Pinpoint the cell where the given text exists, returning its [X, Y] midpoint coordinate. 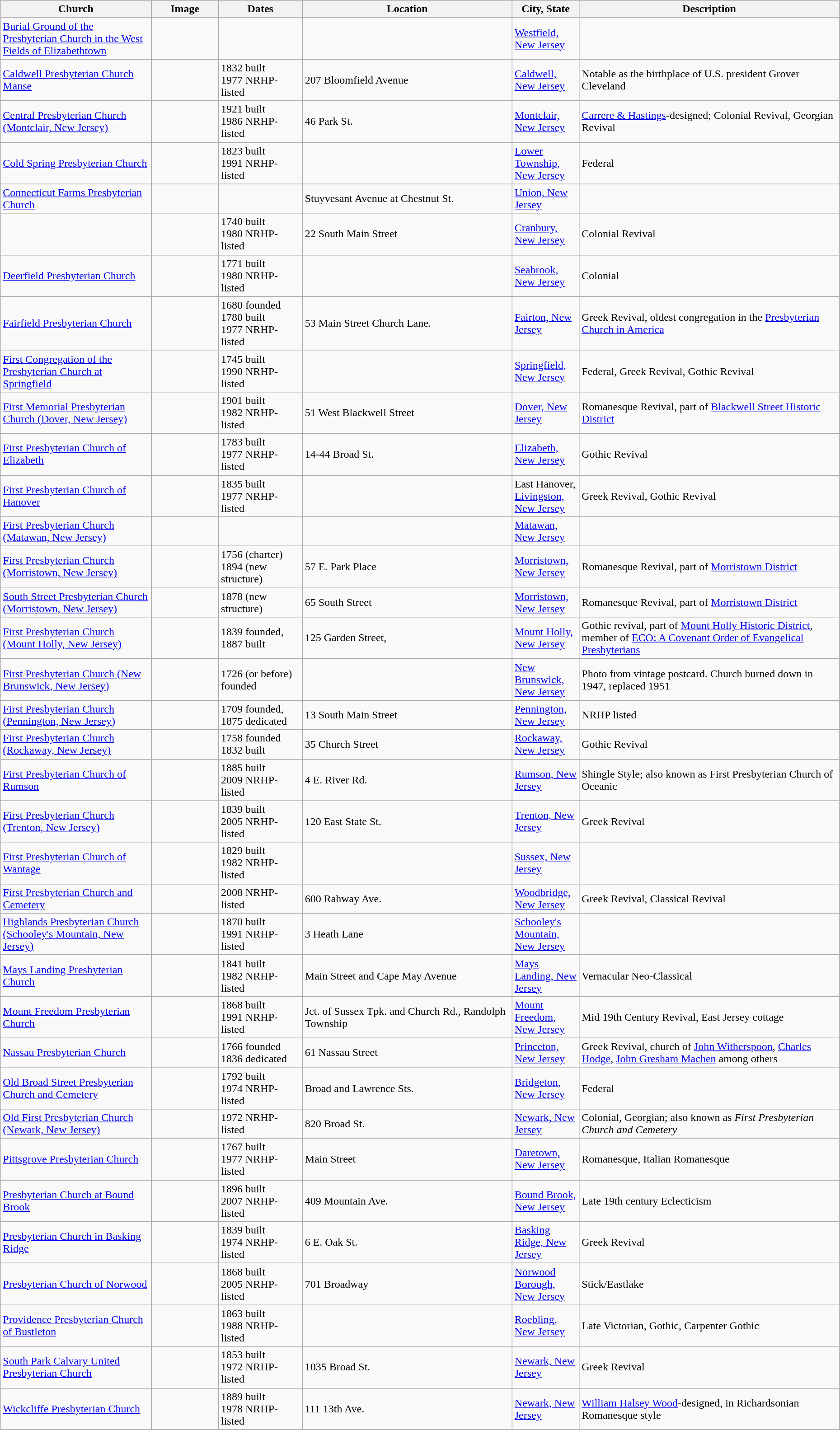
Caldwell, New Jersey [546, 80]
Photo from vintage postcard. Church burned down in 1947, replaced 1951 [709, 680]
First Presbyterian Church (Rockaway, New Jersey) [76, 745]
51 West Blackwell Street [407, 413]
Westfield, New Jersey [546, 38]
Providence Presbyterian Church of Bustleton [76, 1326]
Union, New Jersey [546, 199]
Main Street [407, 1159]
Dover, New Jersey [546, 413]
1901 built1982 NRHP-listed [260, 413]
Jct. of Sussex Tpk. and Church Rd., Randolph Township [407, 1017]
Broad and Lawrence Sts. [407, 1088]
Sussex, New Jersey [546, 863]
First Presbyterian Church (Matawan, New Jersey) [76, 531]
1972 NRHP-listed [260, 1124]
Princeton, New Jersey [546, 1053]
First Presbyterian Church (Morristown, New Jersey) [76, 567]
Mount Holly, New Jersey [546, 638]
Mays Landing, New Jersey [546, 975]
600 Rahway Ave. [407, 898]
701 Broadway [407, 1284]
Cranbury, New Jersey [546, 234]
NRHP listed [709, 715]
Deerfield Presbyterian Church [76, 276]
820 Broad St. [407, 1124]
Colonial Revival [709, 234]
1758 founded1832 built [260, 745]
1868 built2005 NRHP-listed [260, 1284]
1745 built1990 NRHP-listed [260, 371]
Greek Revival, church of John Witherspoon, Charles Hodge, John Gresham Machen among others [709, 1053]
Pittsgrove Presbyterian Church [76, 1159]
61 Nassau Street [407, 1053]
Stuyvesant Avenue at Chestnut St. [407, 199]
First Presbyterian Church of Rumson [76, 780]
1853 built1972 NRHP-listed [260, 1367]
14-44 Broad St. [407, 454]
Daretown, New Jersey [546, 1159]
Fairfield Presbyterian Church [76, 324]
First Presbyterian Church of Wantage [76, 863]
120 East State St. [407, 821]
1878 (new structure) [260, 603]
409 Mountain Ave. [407, 1201]
Mid 19th Century Revival, East Jersey cottage [709, 1017]
1889 built1978 NRHP-listed [260, 1409]
Cold Spring Presbyterian Church [76, 163]
Elizabeth, New Jersey [546, 454]
Pennington, New Jersey [546, 715]
First Presbyterian Church (New Brunswick, New Jersey) [76, 680]
Norwood Borough, New Jersey [546, 1284]
Old First Presbyterian Church (Newark, New Jersey) [76, 1124]
First Presbyterian Church (Mount Holly, New Jersey) [76, 638]
Connecticut Farms Presbyterian Church [76, 199]
Mount Freedom, New Jersey [546, 1017]
111 13th Ave. [407, 1409]
Old Broad Street Presbyterian Church and Cemetery [76, 1088]
1783 built1977 NRHP-listed [260, 454]
35 Church Street [407, 745]
Main Street and Cape May Avenue [407, 975]
First Presbyterian Church and Cemetery [76, 898]
First Presbyterian Church of Hanover [76, 496]
Burial Ground of the Presbyterian Church in the West Fields of Elizabethtown [76, 38]
Romanesque, Italian Romanesque [709, 1159]
Central Presbyterian Church (Montclair, New Jersey) [76, 122]
Montclair, New Jersey [546, 122]
1035 Broad St. [407, 1367]
First Memorial Presbyterian Church (Dover, New Jersey) [76, 413]
Location [407, 9]
207 Bloomfield Avenue [407, 80]
Dates [260, 9]
1921 built1986 NRHP-listed [260, 122]
Romanesque Revival, part of Blackwell Street Historic District [709, 413]
1868 built1991 NRHP-listed [260, 1017]
Fairton, New Jersey [546, 324]
1756 (charter)1894 (new structure) [260, 567]
Notable as the birthplace of U.S. president Grover Cleveland [709, 80]
Matawan, New Jersey [546, 531]
Description [709, 9]
Greek Revival, Classical Revival [709, 898]
1829 built1982 NRHP-listed [260, 863]
South Street Presbyterian Church (Morristown, New Jersey) [76, 603]
Presbyterian Church in Basking Ridge [76, 1242]
1841 built1982 NRHP-listed [260, 975]
Presbyterian Church at Bound Brook [76, 1201]
Greek Revival, Gothic Revival [709, 496]
1740 built1980 NRHP-listed [260, 234]
Lower Township, New Jersey [546, 163]
Bridgeton, New Jersey [546, 1088]
6 E. Oak St. [407, 1242]
First Presbyterian Church of Elizabeth [76, 454]
Trenton, New Jersey [546, 821]
1839 founded, 1887 built [260, 638]
1823 built1991 NRHP-listed [260, 163]
Presbyterian Church of Norwood [76, 1284]
125 Garden Street, [407, 638]
46 Park St. [407, 122]
Church [76, 9]
Federal, Greek Revival, Gothic Revival [709, 371]
1792 built1974 NRHP-listed [260, 1088]
East Hanover, Livingston, New Jersey [546, 496]
1767 built1977 NRHP-listed [260, 1159]
1766 founded1836 dedicated [260, 1053]
Stick/Eastlake [709, 1284]
Colonial [709, 276]
Colonial, Georgian; also known as First Presbyterian Church and Cemetery [709, 1124]
Highlands Presbyterian Church (Schooley's Mountain, New Jersey) [76, 934]
New Brunswick, New Jersey [546, 680]
Nassau Presbyterian Church [76, 1053]
1771 built1980 NRHP-listed [260, 276]
Carrere & Hastings-designed; Colonial Revival, Georgian Revival [709, 122]
3 Heath Lane [407, 934]
57 E. Park Place [407, 567]
Late 19th century Eclecticism [709, 1201]
1839 built1974 NRHP-listed [260, 1242]
1885 built2009 NRHP-listed [260, 780]
1680 founded1780 built1977 NRHP-listed [260, 324]
1709 founded, 1875 dedicated [260, 715]
Gothic revival, part of Mount Holly Historic District, member of ECO: A Covenant Order of Evangelical Presbyterians [709, 638]
1896 built2007 NRHP-listed [260, 1201]
1835 built1977 NRHP-listed [260, 496]
Shingle Style; also known as First Presbyterian Church of Oceanic [709, 780]
Rumson, New Jersey [546, 780]
Late Victorian, Gothic, Carpenter Gothic [709, 1326]
2008 NRHP-listed [260, 898]
City, State [546, 9]
Caldwell Presbyterian Church Manse [76, 80]
Image [185, 9]
65 South Street [407, 603]
Rockaway, New Jersey [546, 745]
1863 built1988 NRHP-listed [260, 1326]
South Park Calvary United Presbyterian Church [76, 1367]
Mount Freedom Presbyterian Church [76, 1017]
53 Main Street Church Lane. [407, 324]
Woodbridge, New Jersey [546, 898]
1832 built1977 NRHP-listed [260, 80]
Mays Landing Presbyterian Church [76, 975]
Bound Brook, New Jersey [546, 1201]
1839 built2005 NRHP-listed [260, 821]
1870 built1991 NRHP-listed [260, 934]
First Presbyterian Church (Trenton, New Jersey) [76, 821]
First Presbyterian Church (Pennington, New Jersey) [76, 715]
First Congregation of the Presbyterian Church at Springfield [76, 371]
Greek Revival, oldest congregation in the Presbyterian Church in America [709, 324]
Roebling, New Jersey [546, 1326]
4 E. River Rd. [407, 780]
Vernacular Neo-Classical [709, 975]
Basking Ridge, New Jersey [546, 1242]
Schooley's Mountain, New Jersey [546, 934]
13 South Main Street [407, 715]
Seabrook, New Jersey [546, 276]
Springfield, New Jersey [546, 371]
1726 (or before) founded [260, 680]
22 South Main Street [407, 234]
Wickcliffe Presbyterian Church [76, 1409]
William Halsey Wood-designed, in Richardsonian Romanesque style [709, 1409]
